Locate the cell with the specified text and output its (x, y) center coordinate. 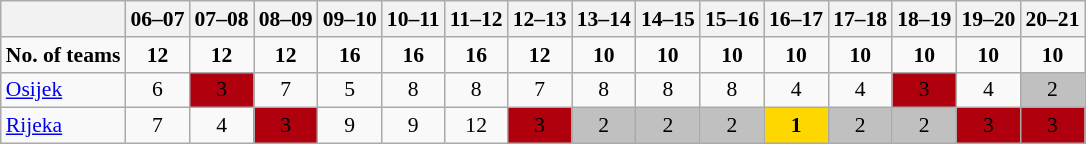
18–19 (924, 19)
06–07 (157, 19)
13–14 (604, 19)
14–15 (668, 19)
Rijeka (64, 126)
17–18 (860, 19)
16–17 (796, 19)
15–16 (732, 19)
Osijek (64, 90)
08–09 (286, 19)
6 (157, 90)
07–08 (221, 19)
11–12 (476, 19)
19–20 (988, 19)
10–11 (414, 19)
1 (796, 126)
5 (350, 90)
12–13 (540, 19)
09–10 (350, 19)
No. of teams (64, 55)
20–21 (1052, 19)
